Output the [X, Y] coordinate of the center of the cell containing the given text.  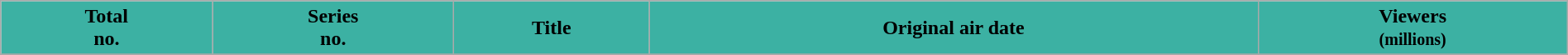
Seriesno. [333, 28]
Title [552, 28]
Totalno. [107, 28]
Original air date [954, 28]
Viewers(millions) [1413, 28]
